Return the (X, Y) coordinate for the center point of the cell that contains the specified text.  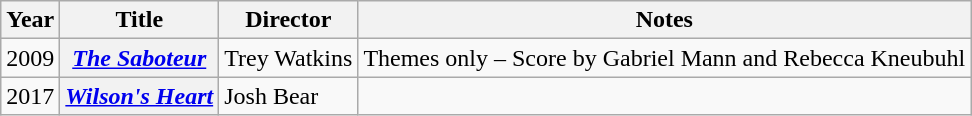
Josh Bear (288, 96)
Wilson's Heart (140, 96)
Director (288, 20)
Year (30, 20)
Themes only – Score by Gabriel Mann and Rebecca Kneubuhl (664, 58)
Notes (664, 20)
The Saboteur (140, 58)
2017 (30, 96)
2009 (30, 58)
Trey Watkins (288, 58)
Title (140, 20)
